Find where the given text appears and provide that cell's center as [x, y] coordinate. 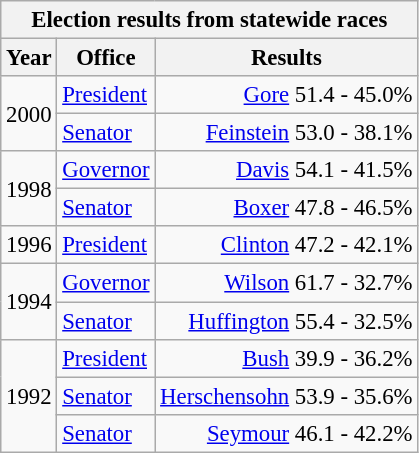
Year [29, 58]
Office [106, 58]
2000 [29, 114]
Boxer 47.8 - 46.5% [286, 208]
Gore 51.4 - 45.0% [286, 95]
1994 [29, 302]
1998 [29, 188]
Seymour 46.1 - 42.2% [286, 433]
Davis 54.1 - 41.5% [286, 170]
Election results from statewide races [210, 20]
Herschensohn 53.9 - 35.6% [286, 396]
1992 [29, 396]
Wilson 61.7 - 32.7% [286, 283]
Huffington 55.4 - 32.5% [286, 321]
Feinstein 53.0 - 38.1% [286, 133]
Clinton 47.2 - 42.1% [286, 245]
Results [286, 58]
Bush 39.9 - 36.2% [286, 358]
1996 [29, 245]
